From the cell containing the given text, extract its center point as [X, Y] coordinate. 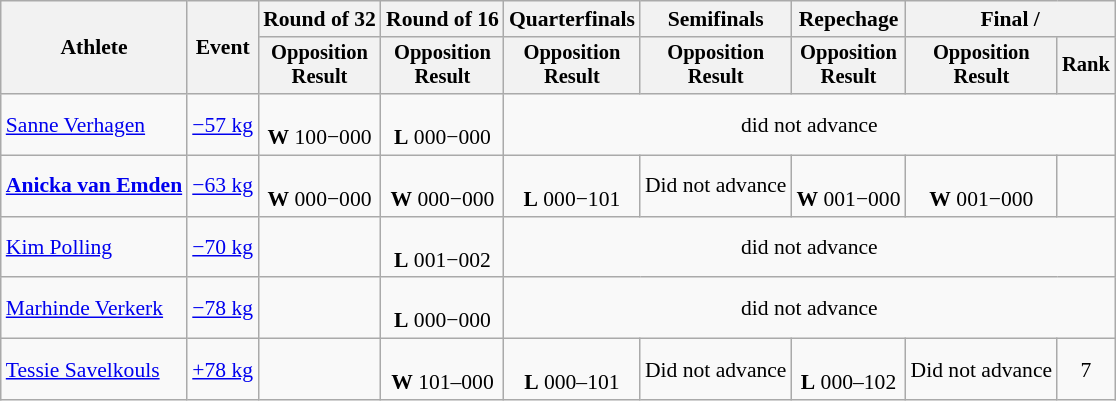
−63 kg [222, 186]
Round of 16 [442, 19]
W 101–000 [442, 370]
W 100−000 [320, 124]
Marhinde Verkerk [94, 308]
−70 kg [222, 248]
−57 kg [222, 124]
Sanne Verhagen [94, 124]
Semifinals [716, 19]
Athlete [94, 48]
Final / [1010, 19]
Round of 32 [320, 19]
Anicka van Emden [94, 186]
Repechage [848, 19]
−78 kg [222, 308]
L 001−002 [442, 248]
Event [222, 48]
7 [1086, 370]
L 000–102 [848, 370]
Quarterfinals [572, 19]
L 000–101 [572, 370]
Tessie Savelkouls [94, 370]
L 000−101 [572, 186]
Rank [1086, 66]
+78 kg [222, 370]
Kim Polling [94, 248]
